For the text-containing cell, return its midpoint in [x, y] coordinate format. 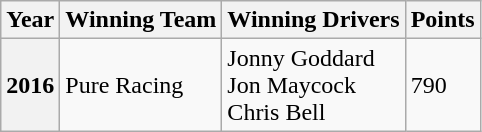
Winning Team [141, 20]
Winning Drivers [314, 20]
Year [30, 20]
2016 [30, 85]
Points [442, 20]
Pure Racing [141, 85]
790 [442, 85]
Jonny GoddardJon MaycockChris Bell [314, 85]
